Search for the cell housing the specified text and yield its [X, Y] center coordinate. 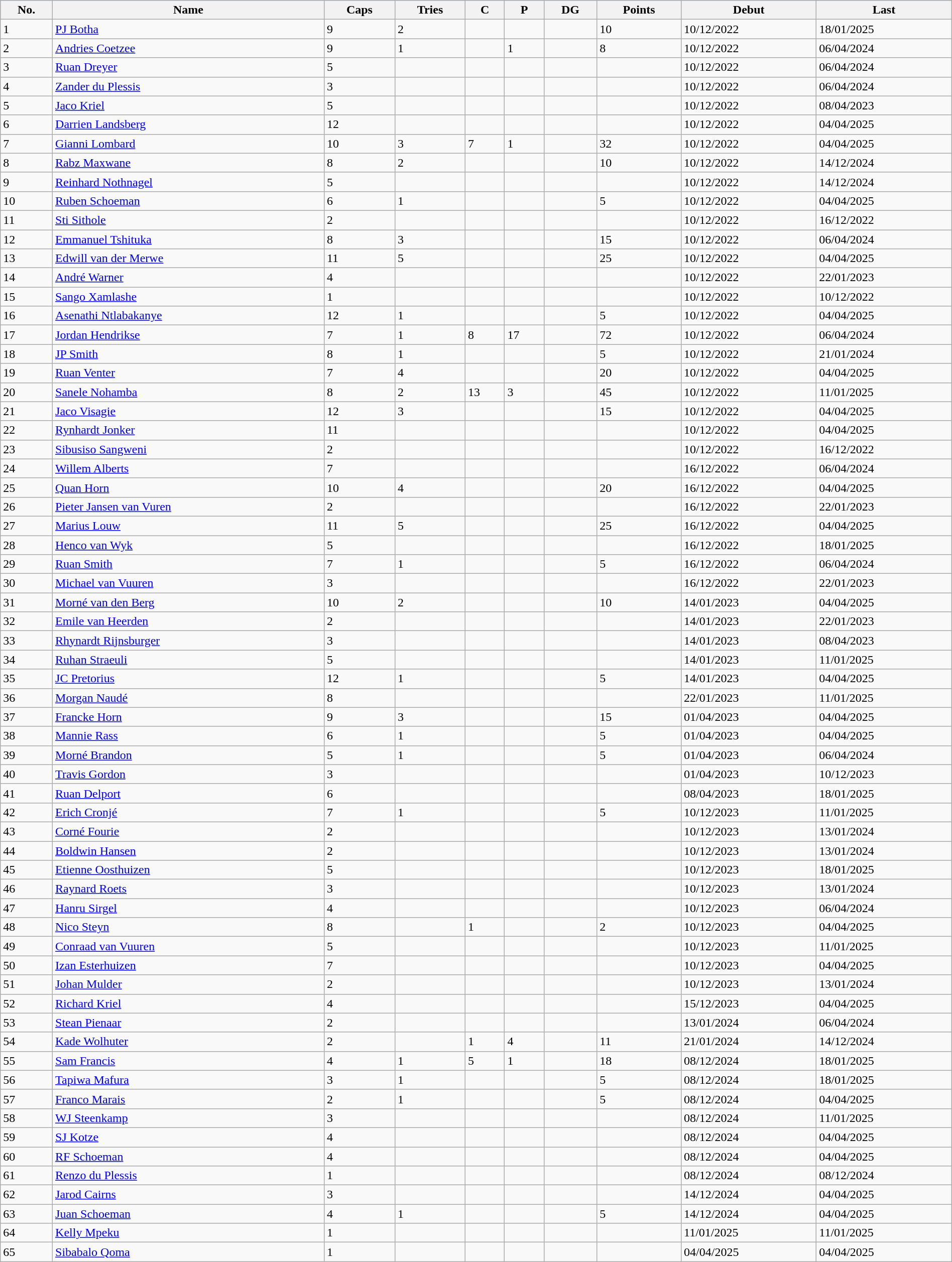
36 [27, 698]
Zander du Plessis [189, 86]
22 [27, 430]
23 [27, 449]
26 [27, 507]
57 [27, 1099]
Morné van den Berg [189, 602]
54 [27, 1042]
58 [27, 1118]
34 [27, 660]
Travis Gordon [189, 774]
PJ Botha [189, 29]
Jordan Hendrikse [189, 335]
Richard Kriel [189, 1003]
19 [27, 373]
Rabz Maxwane [189, 163]
DG [570, 10]
72 [639, 335]
15/12/2023 [749, 1003]
Henco van Wyk [189, 545]
Ruan Dreyer [189, 67]
21 [27, 411]
Marius Louw [189, 526]
Andries Coetzee [189, 48]
52 [27, 1003]
Hanru Sirgel [189, 908]
Ruan Smith [189, 564]
Rhynardt Rijnsburger [189, 641]
64 [27, 1233]
63 [27, 1214]
Tries [430, 10]
29 [27, 564]
Kade Wolhuter [189, 1042]
Sanele Nohamba [189, 392]
Erich Cronjé [189, 812]
60 [27, 1156]
Ruhan Straeuli [189, 660]
27 [27, 526]
51 [27, 984]
35 [27, 679]
48 [27, 927]
47 [27, 908]
Nico Steyn [189, 927]
WJ Steenkamp [189, 1118]
No. [27, 10]
Morgan Naudé [189, 698]
61 [27, 1176]
62 [27, 1195]
P [524, 10]
Emile van Heerden [189, 621]
Jaco Kriel [189, 105]
30 [27, 583]
38 [27, 736]
Darrien Landsberg [189, 124]
Franco Marais [189, 1099]
Points [639, 10]
Mannie Rass [189, 736]
56 [27, 1080]
Caps [360, 10]
Asenathi Ntlabakanye [189, 316]
59 [27, 1137]
Jarod Cairns [189, 1195]
RF Schoeman [189, 1156]
Edwill van der Merwe [189, 259]
Rynhardt Jonker [189, 430]
Juan Schoeman [189, 1214]
Sam Francis [189, 1061]
Johan Mulder [189, 984]
Conraad van Vuuren [189, 946]
49 [27, 946]
16 [27, 316]
Quan Horn [189, 487]
Emmanuel Tshituka [189, 239]
SJ Kotze [189, 1137]
Stean Pienaar [189, 1023]
37 [27, 717]
43 [27, 831]
Sibusiso Sangweni [189, 449]
Gianni Lombard [189, 144]
Sti Sithole [189, 220]
Pieter Jansen van Vuren [189, 507]
JP Smith [189, 354]
Etienne Oosthuizen [189, 870]
14 [27, 278]
65 [27, 1252]
Kelly Mpeku [189, 1233]
55 [27, 1061]
Sibabalo Qoma [189, 1252]
Izan Esterhuizen [189, 965]
Reinhard Nothnagel [189, 182]
Sango Xamlashe [189, 297]
46 [27, 889]
André Warner [189, 278]
31 [27, 602]
40 [27, 774]
41 [27, 793]
Renzo du Plessis [189, 1176]
28 [27, 545]
Francke Horn [189, 717]
Boldwin Hansen [189, 851]
C [485, 10]
Ruan Delport [189, 793]
33 [27, 641]
Willem Alberts [189, 468]
42 [27, 812]
JC Pretorius [189, 679]
Corné Fourie [189, 831]
Last [884, 10]
Michael van Vuuren [189, 583]
39 [27, 755]
Morné Brandon [189, 755]
44 [27, 851]
Name [189, 10]
Raynard Roets [189, 889]
53 [27, 1023]
Debut [749, 10]
24 [27, 468]
Ruan Venter [189, 373]
50 [27, 965]
Jaco Visagie [189, 411]
Ruben Schoeman [189, 201]
Tapiwa Mafura [189, 1080]
